Provide the [x, y] coordinate of the cell's center where the given text is located.  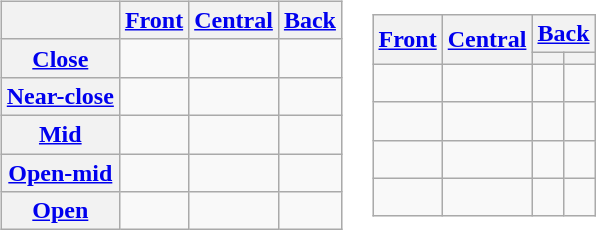
Open [60, 211]
Close [60, 58]
Mid [60, 134]
Open-mid [60, 173]
Near-close [60, 96]
